Return the [X, Y] coordinate for the center point of the cell that contains the specified text.  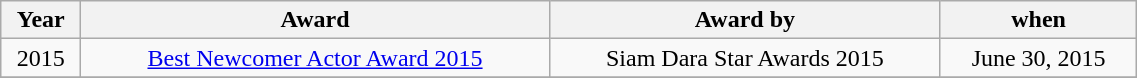
2015 [41, 58]
Award [316, 20]
June 30, 2015 [1038, 58]
Siam Dara Star Awards 2015 [744, 58]
when [1038, 20]
Award by [744, 20]
Year [41, 20]
Best Newcomer Actor Award 2015 [316, 58]
